Search for the cell housing the specified text and yield its [x, y] center coordinate. 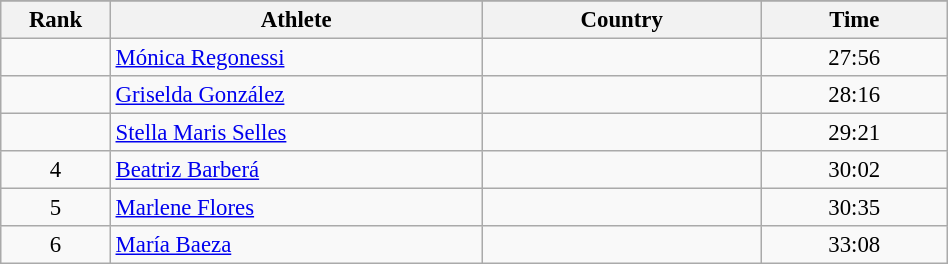
María Baeza [296, 245]
Rank [56, 20]
29:21 [854, 133]
30:02 [854, 170]
Country [622, 20]
33:08 [854, 245]
30:35 [854, 208]
5 [56, 208]
Beatriz Barberá [296, 170]
Athlete [296, 20]
4 [56, 170]
Time [854, 20]
28:16 [854, 95]
27:56 [854, 58]
Mónica Regonessi [296, 58]
Griselda González [296, 95]
6 [56, 245]
Stella Maris Selles [296, 133]
Marlene Flores [296, 208]
